Detect which cell encompasses the target text, then output its [x, y] center coordinate. 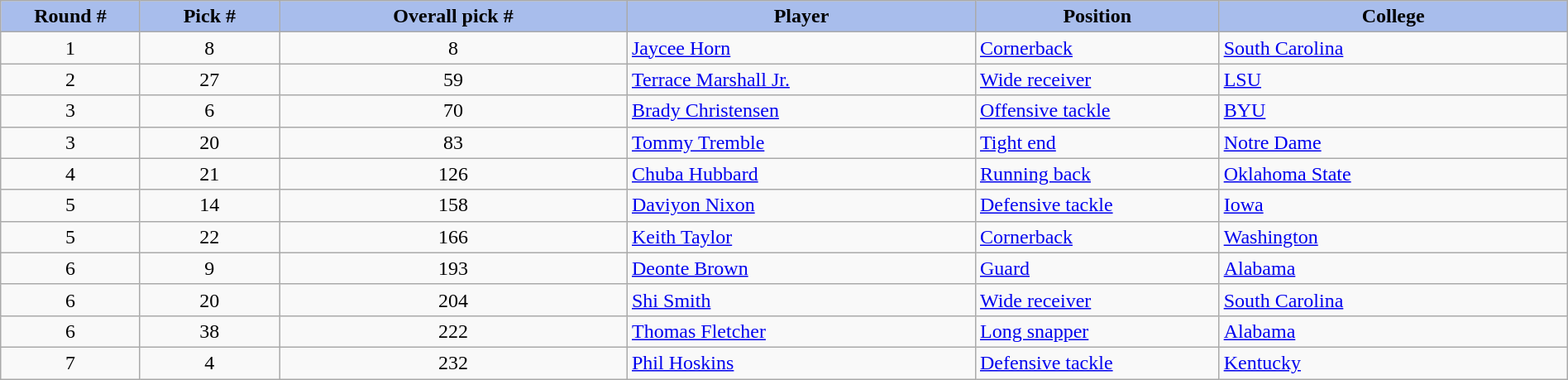
193 [453, 268]
70 [453, 111]
Position [1097, 17]
College [1393, 17]
Tommy Tremble [801, 142]
Tight end [1097, 142]
Terrace Marshall Jr. [801, 79]
Shi Smith [801, 300]
Guard [1097, 268]
158 [453, 205]
Round # [70, 17]
21 [209, 174]
BYU [1393, 111]
27 [209, 79]
7 [70, 363]
LSU [1393, 79]
1 [70, 48]
22 [209, 237]
Pick # [209, 17]
Jaycee Horn [801, 48]
Offensive tackle [1097, 111]
Thomas Fletcher [801, 331]
Brady Christensen [801, 111]
126 [453, 174]
232 [453, 363]
14 [209, 205]
Running back [1097, 174]
Iowa [1393, 205]
Overall pick # [453, 17]
Daviyon Nixon [801, 205]
222 [453, 331]
Chuba Hubbard [801, 174]
59 [453, 79]
Long snapper [1097, 331]
83 [453, 142]
Deonte Brown [801, 268]
166 [453, 237]
9 [209, 268]
204 [453, 300]
Keith Taylor [801, 237]
Kentucky [1393, 363]
Oklahoma State [1393, 174]
38 [209, 331]
2 [70, 79]
Player [801, 17]
Washington [1393, 237]
Notre Dame [1393, 142]
Phil Hoskins [801, 363]
